Search for the cell housing the specified text and yield its [x, y] center coordinate. 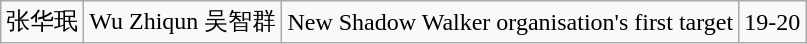
张华珉 [42, 22]
19-20 [772, 22]
Wu Zhiqun 吴智群 [183, 22]
New Shadow Walker organisation's first target [510, 22]
